From the cell containing the given text, extract its center point as [X, Y] coordinate. 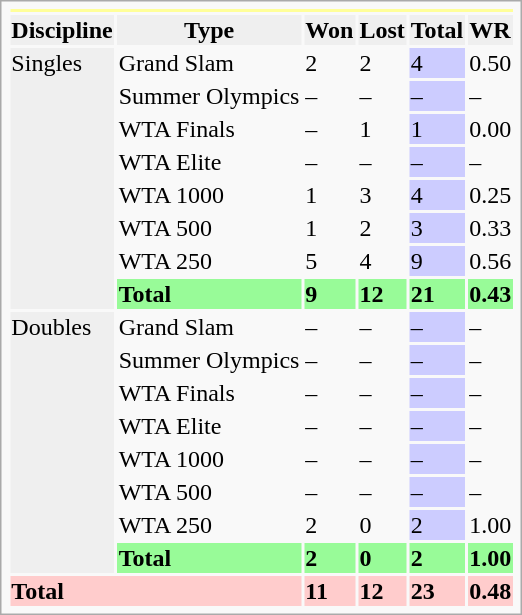
0.25 [490, 195]
0.48 [490, 591]
0.33 [490, 228]
Discipline [62, 30]
Singles [62, 178]
WR [490, 30]
23 [436, 591]
0.00 [490, 129]
0.43 [490, 294]
0.50 [490, 63]
Doubles [62, 442]
5 [330, 261]
Won [330, 30]
Lost [382, 30]
Type [209, 30]
11 [330, 591]
0.56 [490, 261]
21 [436, 294]
